Locate the cell with the specified text and output its [x, y] center coordinate. 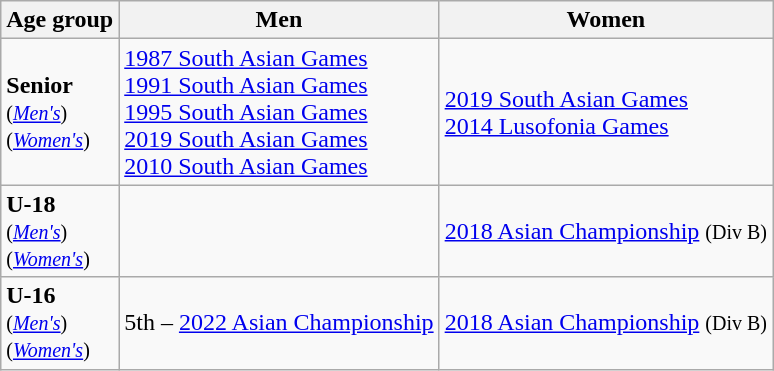
U-18 (Men's) (Women's) [60, 231]
Age group [60, 20]
Senior (Men's) (Women's) [60, 112]
U-16 (Men's) (Women's) [60, 323]
Women [606, 20]
5th – 2022 Asian Championship [279, 323]
1987 South Asian Games 1991 South Asian Games 1995 South Asian Games 2019 South Asian Games 2010 South Asian Games [279, 112]
2019 South Asian Games 2014 Lusofonia Games [606, 112]
Men [279, 20]
